Scan for the cell matching the given text and deliver its [X, Y] coordinate at center. 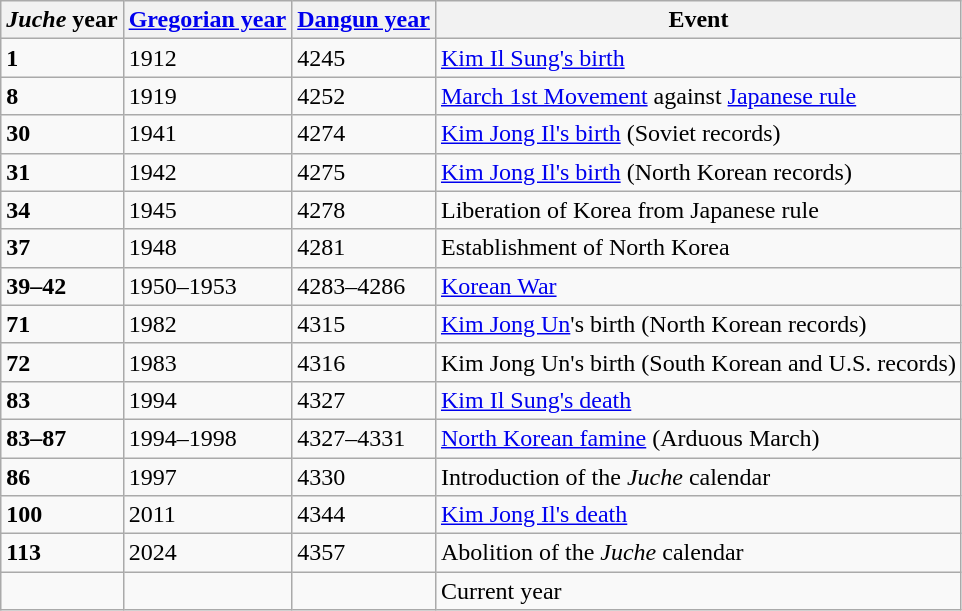
1912 [208, 58]
4330 [364, 477]
Kim Jong Il's birth (Soviet records) [698, 134]
1982 [208, 324]
86 [62, 477]
Event [698, 20]
71 [62, 324]
Kim Il Sung's death [698, 400]
4327 [364, 400]
4344 [364, 515]
2024 [208, 553]
Kim Jong Un's birth (North Korean records) [698, 324]
1950–1953 [208, 286]
Liberation of Korea from Japanese rule [698, 210]
34 [62, 210]
1941 [208, 134]
Juche year [62, 20]
4274 [364, 134]
4245 [364, 58]
Introduction of the Juche calendar [698, 477]
4281 [364, 248]
1994–1998 [208, 438]
4275 [364, 172]
Abolition of the Juche calendar [698, 553]
30 [62, 134]
1994 [208, 400]
1942 [208, 172]
Kim Jong Il's birth (North Korean records) [698, 172]
4252 [364, 96]
1997 [208, 477]
Kim Jong Un's birth (South Korean and U.S. records) [698, 362]
Gregorian year [208, 20]
4278 [364, 210]
8 [62, 96]
100 [62, 515]
Dangun year [364, 20]
83 [62, 400]
4327–4331 [364, 438]
4316 [364, 362]
113 [62, 553]
Current year [698, 591]
Korean War [698, 286]
4283–4286 [364, 286]
2011 [208, 515]
March 1st Movement against Japanese rule [698, 96]
4315 [364, 324]
37 [62, 248]
1 [62, 58]
North Korean famine (Arduous March) [698, 438]
31 [62, 172]
1945 [208, 210]
1983 [208, 362]
4357 [364, 553]
83–87 [62, 438]
Kim Jong Il's death [698, 515]
1948 [208, 248]
Establishment of North Korea [698, 248]
72 [62, 362]
39–42 [62, 286]
1919 [208, 96]
Kim Il Sung's birth [698, 58]
